Determine the [X, Y] coordinate at the center of the cell enclosing the given text.  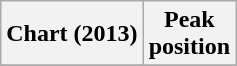
Chart (2013) [72, 34]
Peakposition [189, 34]
